Find where the given text appears and provide that cell's center as [X, Y] coordinate. 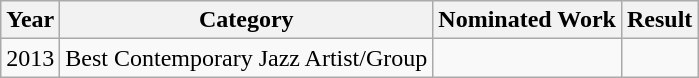
2013 [30, 58]
Result [659, 20]
Category [246, 20]
Year [30, 20]
Nominated Work [528, 20]
Best Contemporary Jazz Artist/Group [246, 58]
